Find where the given text appears and provide that cell's center as (x, y) coordinate. 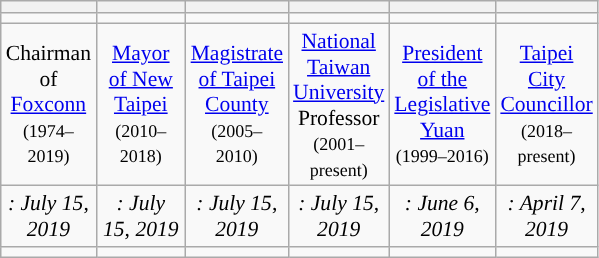
National Taiwan University Professor (2001–present) (338, 104)
Magistrate of Taipei County (2005–2010) (237, 104)
Chairman of Foxconn (1974–2019) (48, 104)
President of the Legislative Yuan (1999–2016) (442, 104)
: June 6, 2019 (442, 216)
Taipei City Councillor (2018–present) (546, 104)
: April 7, 2019 (546, 216)
Mayor of New Taipei (2010–2018) (141, 104)
